Identify which cell holds the provided text, then report its [x, y] central coordinate. 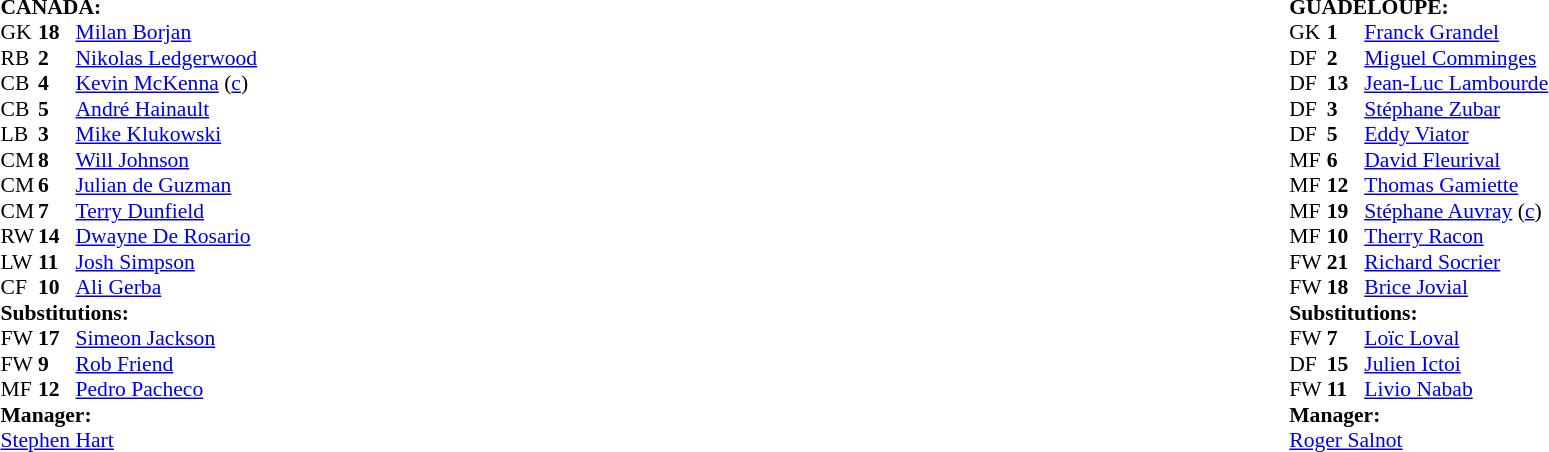
Dwayne De Rosario [167, 237]
Simeon Jackson [167, 339]
RW [19, 237]
Pedro Pacheco [167, 389]
Julian de Guzman [167, 185]
Terry Dunfield [167, 211]
Nikolas Ledgerwood [167, 58]
14 [57, 237]
Thomas Gamiette [1456, 185]
Stéphane Zubar [1456, 109]
LB [19, 135]
CF [19, 287]
Jean-Luc Lambourde [1456, 83]
Franck Grandel [1456, 33]
15 [1346, 364]
RB [19, 58]
Eddy Viator [1456, 135]
Ali Gerba [167, 287]
13 [1346, 83]
Will Johnson [167, 160]
8 [57, 160]
Rob Friend [167, 364]
Miguel Comminges [1456, 58]
Livio Nabab [1456, 389]
Kevin McKenna (c) [167, 83]
Mike Klukowski [167, 135]
4 [57, 83]
David Fleurival [1456, 160]
9 [57, 364]
Brice Jovial [1456, 287]
21 [1346, 262]
17 [57, 339]
Stéphane Auvray (c) [1456, 211]
Julien Ictoi [1456, 364]
19 [1346, 211]
Therry Racon [1456, 237]
1 [1346, 33]
Loïc Loval [1456, 339]
André Hainault [167, 109]
Milan Borjan [167, 33]
LW [19, 262]
Richard Socrier [1456, 262]
Josh Simpson [167, 262]
